Detect which cell encompasses the target text, then output its (X, Y) center coordinate. 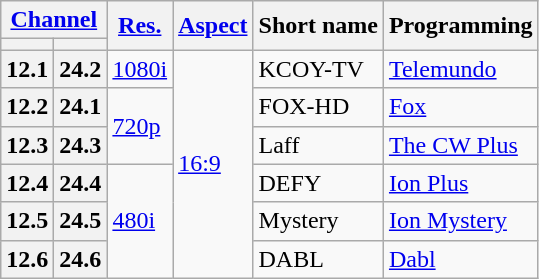
Programming (460, 26)
FOX-HD (318, 107)
24.3 (80, 145)
KCOY-TV (318, 69)
Channel (54, 20)
Ion Plus (460, 183)
24.4 (80, 183)
Mystery (318, 221)
Res. (140, 26)
720p (140, 126)
24.1 (80, 107)
12.3 (28, 145)
Short name (318, 26)
16:9 (213, 164)
The CW Plus (460, 145)
480i (140, 221)
Aspect (213, 26)
12.1 (28, 69)
12.5 (28, 221)
DABL (318, 259)
24.6 (80, 259)
1080i (140, 69)
Fox (460, 107)
12.2 (28, 107)
12.4 (28, 183)
Laff (318, 145)
12.6 (28, 259)
24.2 (80, 69)
Ion Mystery (460, 221)
24.5 (80, 221)
Dabl (460, 259)
Telemundo (460, 69)
DEFY (318, 183)
